From the cell containing the given text, extract its center point as [x, y] coordinate. 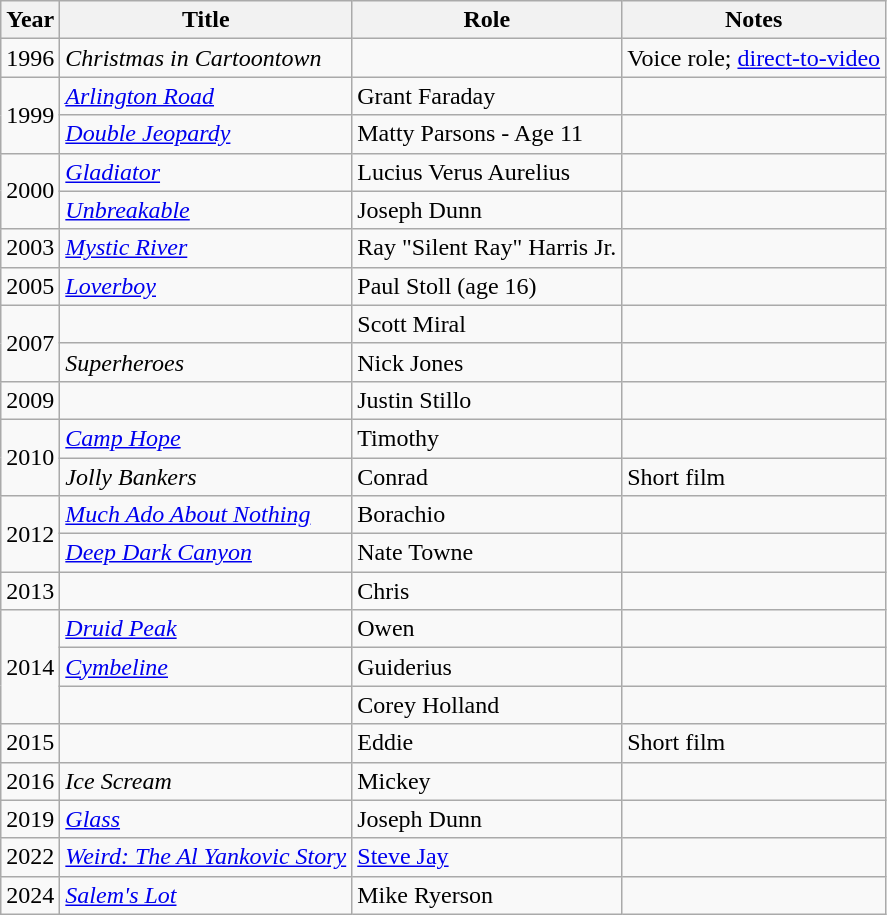
Much Ado About Nothing [206, 515]
Lucius Verus Aurelius [487, 172]
Scott Miral [487, 324]
Arlington Road [206, 96]
Mickey [487, 781]
Corey Holland [487, 705]
Grant Faraday [487, 96]
Cymbeline [206, 667]
Nate Towne [487, 553]
1996 [30, 58]
Nick Jones [487, 362]
Christmas in Cartoontown [206, 58]
Conrad [487, 477]
Steve Jay [487, 857]
Ray "Silent Ray" Harris Jr. [487, 248]
2010 [30, 457]
2012 [30, 534]
Role [487, 20]
2005 [30, 286]
Paul Stoll (age 16) [487, 286]
Salem's Lot [206, 895]
Matty Parsons - Age 11 [487, 134]
Ice Scream [206, 781]
Chris [487, 591]
Mystic River [206, 248]
Deep Dark Canyon [206, 553]
Weird: The Al Yankovic Story [206, 857]
Double Jeopardy [206, 134]
Mike Ryerson [487, 895]
Owen [487, 629]
2022 [30, 857]
2013 [30, 591]
Voice role; direct-to-video [754, 58]
2024 [30, 895]
Camp Hope [206, 438]
Gladiator [206, 172]
Notes [754, 20]
2009 [30, 400]
Timothy [487, 438]
Borachio [487, 515]
1999 [30, 115]
Unbreakable [206, 210]
2000 [30, 191]
2003 [30, 248]
2016 [30, 781]
2014 [30, 667]
Superheroes [206, 362]
Druid Peak [206, 629]
2015 [30, 743]
Justin Stillo [487, 400]
Loverboy [206, 286]
Guiderius [487, 667]
Jolly Bankers [206, 477]
Glass [206, 819]
Title [206, 20]
2007 [30, 343]
Year [30, 20]
Eddie [487, 743]
2019 [30, 819]
